Capture the cell that displays the provided text and extract its [X, Y] central coordinate. 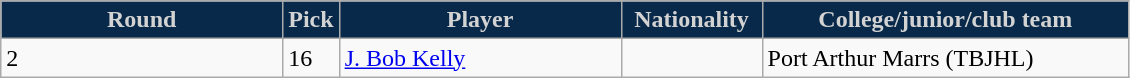
College/junior/club team [946, 20]
16 [311, 58]
Pick [311, 20]
Port Arthur Marrs (TBJHL) [946, 58]
Player [480, 20]
Nationality [692, 20]
J. Bob Kelly [480, 58]
2 [142, 58]
Round [142, 20]
